Provide the [X, Y] coordinate of the cell's center where the given text is located.  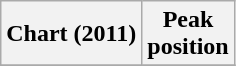
Chart (2011) [72, 34]
Peakposition [188, 34]
